Output the (x, y) coordinate of the center of the cell containing the given text.  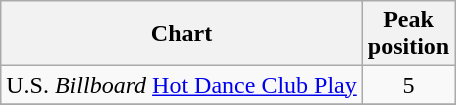
Chart (182, 34)
5 (408, 85)
U.S. Billboard Hot Dance Club Play (182, 85)
Peakposition (408, 34)
